Search for the cell housing the specified text and yield its [X, Y] center coordinate. 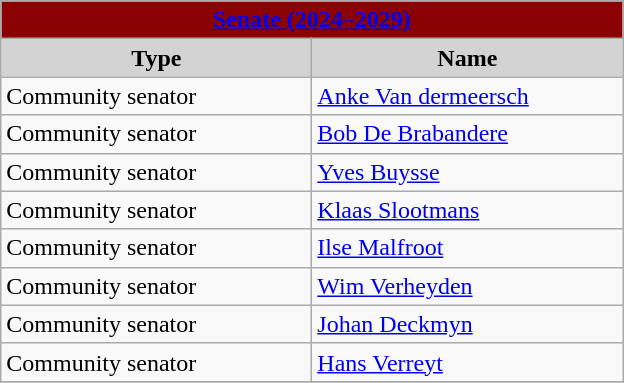
Name [468, 58]
Bob De Brabandere [468, 134]
Senate (2024–2029) [312, 20]
Anke Van dermeersch [468, 96]
Hans Verreyt [468, 362]
Johan Deckmyn [468, 324]
Klaas Slootmans [468, 210]
Type [156, 58]
Wim Verheyden [468, 286]
Yves Buysse [468, 172]
Ilse Malfroot [468, 248]
